Search for the cell housing the specified text and yield its (x, y) center coordinate. 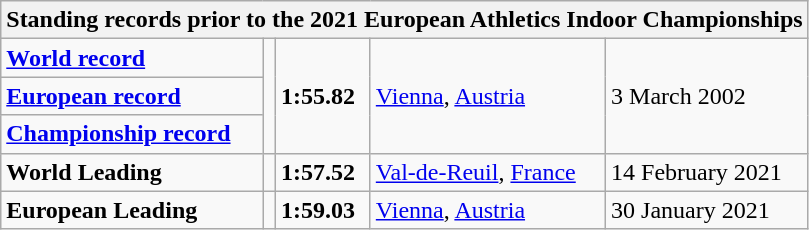
Standing records prior to the 2021 European Athletics Indoor Championships (404, 20)
1:57.52 (322, 172)
Val-de-Reuil, France (488, 172)
14 February 2021 (708, 172)
World Leading (132, 172)
1:59.03 (322, 210)
30 January 2021 (708, 210)
1:55.82 (322, 96)
World record (132, 58)
3 March 2002 (708, 96)
European Leading (132, 210)
Championship record (132, 134)
European record (132, 96)
